Locate the cell with the specified text and output its [X, Y] center coordinate. 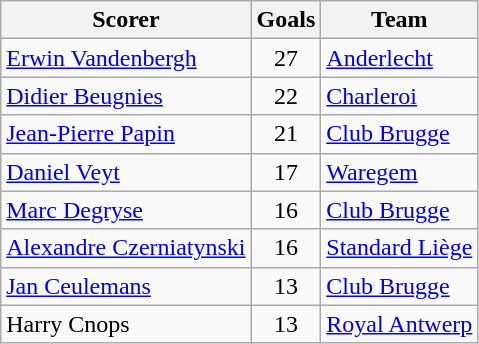
Goals [286, 20]
27 [286, 58]
Standard Liège [400, 248]
17 [286, 172]
Harry Cnops [126, 324]
Waregem [400, 172]
Jan Ceulemans [126, 286]
Anderlecht [400, 58]
Alexandre Czerniatynski [126, 248]
Jean-Pierre Papin [126, 134]
Royal Antwerp [400, 324]
Charleroi [400, 96]
Scorer [126, 20]
Team [400, 20]
Erwin Vandenbergh [126, 58]
21 [286, 134]
Didier Beugnies [126, 96]
Marc Degryse [126, 210]
Daniel Veyt [126, 172]
22 [286, 96]
